Identify which cell holds the provided text, then report its (X, Y) central coordinate. 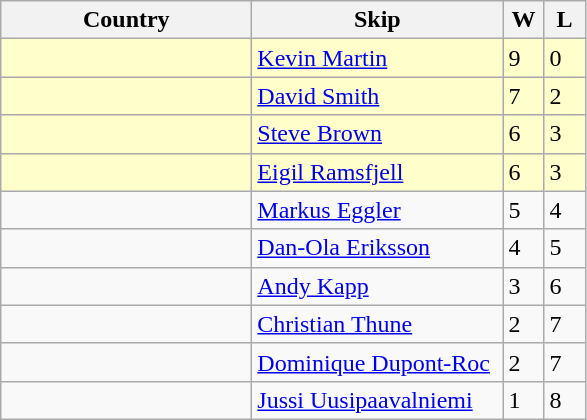
David Smith (378, 96)
W (524, 20)
8 (564, 400)
0 (564, 58)
9 (524, 58)
Kevin Martin (378, 58)
Andy Kapp (378, 286)
Eigil Ramsfjell (378, 172)
1 (524, 400)
Dominique Dupont-Roc (378, 362)
Steve Brown (378, 134)
Dan-Ola Eriksson (378, 248)
Skip (378, 20)
Country (126, 20)
L (564, 20)
Christian Thune (378, 324)
Jussi Uusipaavalniemi (378, 400)
Markus Eggler (378, 210)
